Locate the cell with the specified text and output its [X, Y] center coordinate. 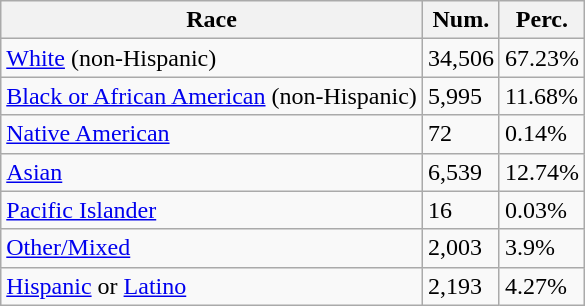
Asian [212, 172]
2,193 [460, 286]
3.9% [542, 248]
6,539 [460, 172]
Hispanic or Latino [212, 286]
12.74% [542, 172]
Other/Mixed [212, 248]
11.68% [542, 96]
4.27% [542, 286]
Race [212, 20]
72 [460, 134]
White (non-Hispanic) [212, 58]
34,506 [460, 58]
Pacific Islander [212, 210]
2,003 [460, 248]
67.23% [542, 58]
16 [460, 210]
Perc. [542, 20]
0.03% [542, 210]
Num. [460, 20]
Black or African American (non-Hispanic) [212, 96]
0.14% [542, 134]
Native American [212, 134]
5,995 [460, 96]
